Return (x, y) of the center of cell containing provided text 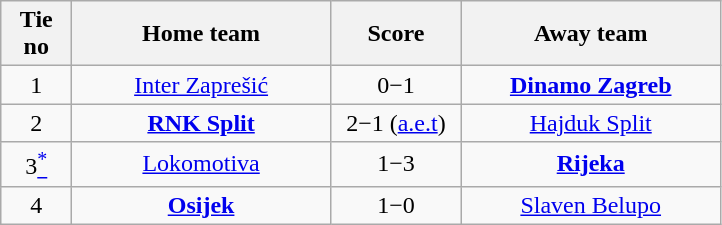
Osijek (202, 205)
3* (36, 164)
Dinamo Zagreb (590, 85)
1 (36, 85)
2 (36, 123)
Slaven Belupo (590, 205)
Hajduk Split (590, 123)
0−1 (396, 85)
4 (36, 205)
Away team (590, 34)
Home team (202, 34)
Rijeka (590, 164)
RNK Split (202, 123)
Lokomotiva (202, 164)
Inter Zaprešić (202, 85)
Tie no (36, 34)
1−3 (396, 164)
1−0 (396, 205)
Score (396, 34)
2−1 (a.e.t) (396, 123)
